Find where the given text appears and provide that cell's center as [X, Y] coordinate. 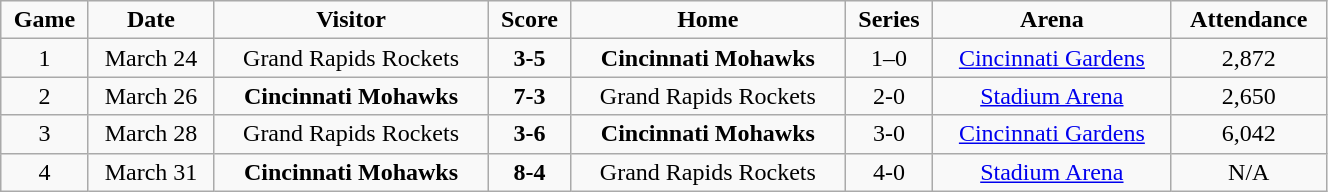
2,872 [1248, 58]
4-0 [889, 172]
March 28 [150, 134]
1–0 [889, 58]
N/A [1248, 172]
Game [45, 20]
March 24 [150, 58]
3 [45, 134]
3-6 [529, 134]
3-0 [889, 134]
Visitor [352, 20]
Score [529, 20]
March 26 [150, 96]
Series [889, 20]
7-3 [529, 96]
6,042 [1248, 134]
8-4 [529, 172]
Attendance [1248, 20]
2,650 [1248, 96]
March 31 [150, 172]
2-0 [889, 96]
Home [708, 20]
Date [150, 20]
Arena [1052, 20]
4 [45, 172]
2 [45, 96]
1 [45, 58]
3-5 [529, 58]
